Scan for the cell matching the given text and deliver its (X, Y) coordinate at center. 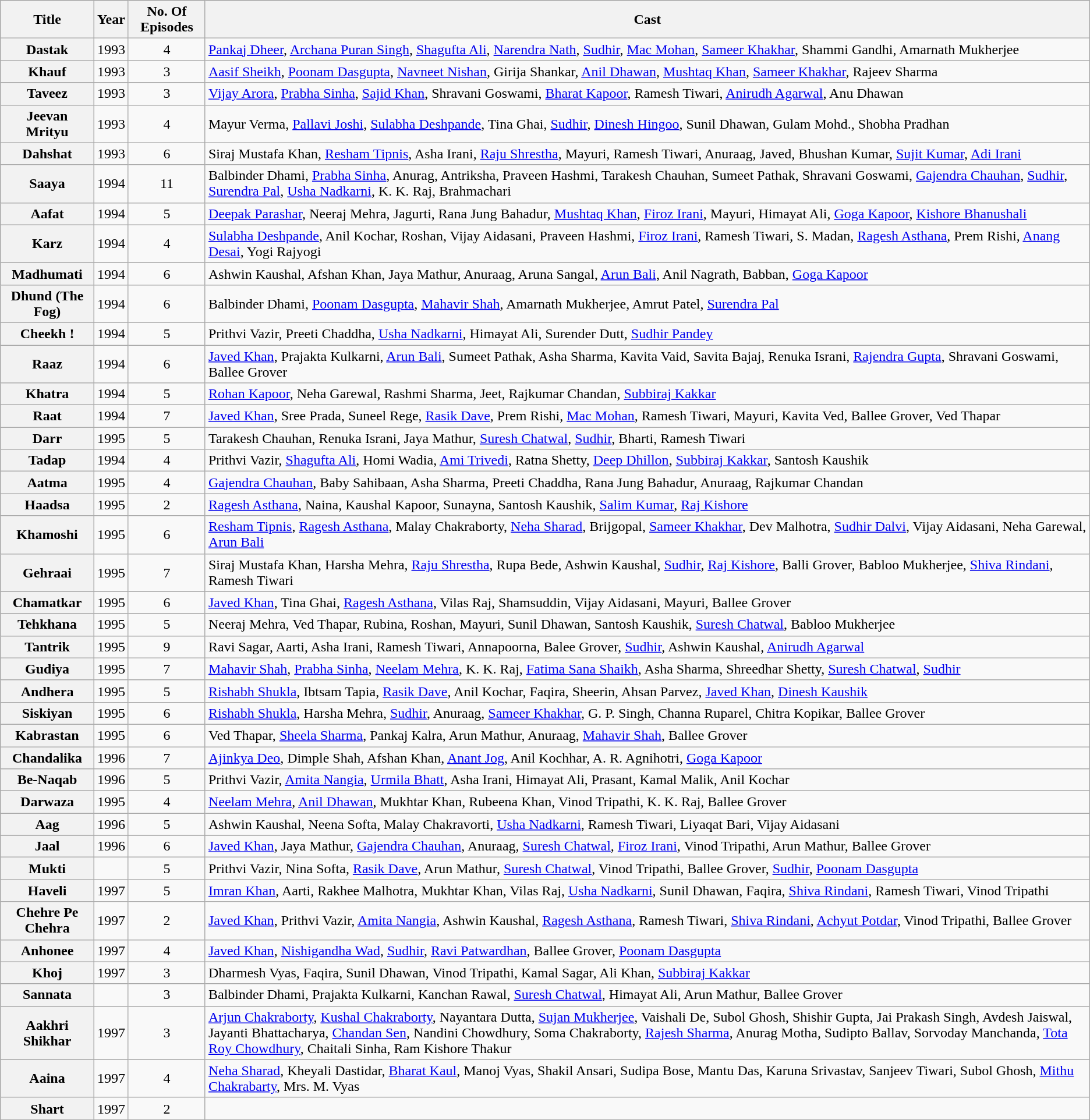
Gehraai (48, 573)
Madhumati (48, 274)
Saaya (48, 184)
Jaal (48, 846)
Raaz (48, 363)
Prithvi Vazir, Preeti Chaddha, Usha Nadkarni, Himayat Ali, Surender Dutt, Sudhir Pandey (647, 334)
Javed Khan, Jaya Mathur, Gajendra Chauhan, Anuraag, Suresh Chatwal, Firoz Irani, Vinod Tripathi, Arun Mathur, Ballee Grover (647, 846)
Aasif Sheikh, Poonam Dasgupta, Navneet Nishan, Girija Shankar, Anil Dhawan, Mushtaq Khan, Sameer Khakhar, Rajeev Sharma (647, 72)
Gudiya (48, 669)
Aag (48, 824)
Dhund (The Fog) (48, 304)
Title (48, 20)
Ashwin Kaushal, Afshan Khan, Jaya Mathur, Anuraag, Aruna Sangal, Arun Bali, Anil Nagrath, Babban, Goga Kapoor (647, 274)
Darr (48, 438)
Khauf (48, 72)
Javed Khan, Tina Ghai, Ragesh Asthana, Vilas Raj, Shamsuddin, Vijay Aidasani, Mayuri, Ballee Grover (647, 602)
Haadsa (48, 505)
Ajinkya Deo, Dimple Shah, Afshan Khan, Anant Jog, Anil Kochhar, A. R. Agnihotri, Goga Kapoor (647, 757)
Vijay Arora, Prabha Sinha, Sajid Khan, Shravani Goswami, Bharat Kapoor, Ramesh Tiwari, Anirudh Agarwal, Anu Dhawan (647, 94)
Aatma (48, 483)
Siskiyan (48, 713)
Haveli (48, 891)
Cheekh ! (48, 334)
Mayur Verma, Pallavi Joshi, Sulabha Deshpande, Tina Ghai, Sudhir, Dinesh Hingoo, Sunil Dhawan, Gulam Mohd., Shobha Pradhan (647, 123)
Ravi Sagar, Aarti, Asha Irani, Ramesh Tiwari, Annapoorna, Balee Grover, Sudhir, Ashwin Kaushal, Anirudh Agarwal (647, 647)
Jeevan Mrityu (48, 123)
Kabrastan (48, 735)
Rishabh Shukla, Ibtsam Tapia, Rasik Dave, Anil Kochar, Faqira, Sheerin, Ahsan Parvez, Javed Khan, Dinesh Kaushik (647, 691)
Anhonee (48, 951)
Shart (48, 1108)
Javed Khan, Prithvi Vazir, Amita Nangia, Ashwin Kaushal, Ragesh Asthana, Ramesh Tiwari, Shiva Rindani, Achyut Potdar, Vinod Tripathi, Ballee Grover (647, 921)
11 (167, 184)
Neeraj Mehra, Ved Thapar, Rubina, Roshan, Mayuri, Sunil Dhawan, Santosh Kaushik, Suresh Chatwal, Babloo Mukherjee (647, 625)
Balbinder Dhami, Poonam Dasgupta, Mahavir Shah, Amarnath Mukherjee, Amrut Patel, Surendra Pal (647, 304)
Aaina (48, 1078)
Sannata (48, 995)
Chehre Pe Chehra (48, 921)
Javed Khan, Nishigandha Wad, Sudhir, Ravi Patwardhan, Ballee Grover, Poonam Dasgupta (647, 951)
Chandalika (48, 757)
Mukti (48, 869)
Year (111, 20)
Prithvi Vazir, Nina Softa, Rasik Dave, Arun Mathur, Suresh Chatwal, Vinod Tripathi, Ballee Grover, Sudhir, Poonam Dasgupta (647, 869)
Dahshat (48, 154)
Chamatkar (48, 602)
Mahavir Shah, Prabha Sinha, Neelam Mehra, K. K. Raj, Fatima Sana Shaikh, Asha Sharma, Shreedhar Shetty, Suresh Chatwal, Sudhir (647, 669)
Raat (48, 416)
Cast (647, 20)
Tarakesh Chauhan, Renuka Israni, Jaya Mathur, Suresh Chatwal, Sudhir, Bharti, Ramesh Tiwari (647, 438)
Andhera (48, 691)
Dastak (48, 49)
Tehkhana (48, 625)
Tantrik (48, 647)
Neelam Mehra, Anil Dhawan, Mukhtar Khan, Rubeena Khan, Vinod Tripathi, K. K. Raj, Ballee Grover (647, 802)
Rohan Kapoor, Neha Garewal, Rashmi Sharma, Jeet, Rajkumar Chandan, Subbiraj Kakkar (647, 394)
Ved Thapar, Sheela Sharma, Pankaj Kalra, Arun Mathur, Anuraag, Mahavir Shah, Ballee Grover (647, 735)
Aakhri Shikhar (48, 1033)
Pankaj Dheer, Archana Puran Singh, Shagufta Ali, Narendra Nath, Sudhir, Mac Mohan, Sameer Khakhar, Shammi Gandhi, Amarnath Mukherjee (647, 49)
Khatra (48, 394)
Khamoshi (48, 534)
Karz (48, 243)
Be-Naqab (48, 780)
Aafat (48, 214)
Darwaza (48, 802)
Siraj Mustafa Khan, Resham Tipnis, Asha Irani, Raju Shrestha, Mayuri, Ramesh Tiwari, Anuraag, Javed, Bhushan Kumar, Sujit Kumar, Adi Irani (647, 154)
No. Of Episodes (167, 20)
9 (167, 647)
Taveez (48, 94)
Gajendra Chauhan, Baby Sahibaan, Asha Sharma, Preeti Chaddha, Rana Jung Bahadur, Anuraag, Rajkumar Chandan (647, 483)
Imran Khan, Aarti, Rakhee Malhotra, Mukhtar Khan, Vilas Raj, Usha Nadkarni, Sunil Dhawan, Faqira, Shiva Rindani, Ramesh Tiwari, Vinod Tripathi (647, 891)
Ashwin Kaushal, Neena Softa, Malay Chakravorti, Usha Nadkarni, Ramesh Tiwari, Liyaqat Bari, Vijay Aidasani (647, 824)
Rishabh Shukla, Harsha Mehra, Sudhir, Anuraag, Sameer Khakhar, G. P. Singh, Channa Ruparel, Chitra Kopikar, Ballee Grover (647, 713)
Prithvi Vazir, Shagufta Ali, Homi Wadia, Ami Trivedi, Ratna Shetty, Deep Dhillon, Subbiraj Kakkar, Santosh Kaushik (647, 460)
Tadap (48, 460)
Balbinder Dhami, Prajakta Kulkarni, Kanchan Rawal, Suresh Chatwal, Himayat Ali, Arun Mathur, Ballee Grover (647, 995)
Prithvi Vazir, Amita Nangia, Urmila Bhatt, Asha Irani, Himayat Ali, Prasant, Kamal Malik, Anil Kochar (647, 780)
Dharmesh Vyas, Faqira, Sunil Dhawan, Vinod Tripathi, Kamal Sagar, Ali Khan, Subbiraj Kakkar (647, 973)
Deepak Parashar, Neeraj Mehra, Jagurti, Rana Jung Bahadur, Mushtaq Khan, Firoz Irani, Mayuri, Himayat Ali, Goga Kapoor, Kishore Bhanushali (647, 214)
Javed Khan, Sree Prada, Suneel Rege, Rasik Dave, Prem Rishi, Mac Mohan, Ramesh Tiwari, Mayuri, Kavita Ved, Ballee Grover, Ved Thapar (647, 416)
Ragesh Asthana, Naina, Kaushal Kapoor, Sunayna, Santosh Kaushik, Salim Kumar, Raj Kishore (647, 505)
Khoj (48, 973)
